Detect which cell encompasses the target text, then output its [X, Y] center coordinate. 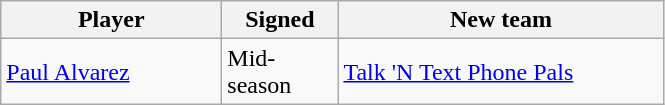
Paul Alvarez [112, 72]
Player [112, 20]
New team [501, 20]
Talk 'N Text Phone Pals [501, 72]
Mid-season [280, 72]
Signed [280, 20]
